For the text-containing cell, return its midpoint in (x, y) coordinate format. 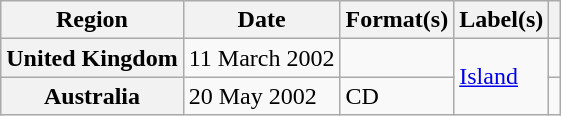
20 May 2002 (262, 96)
Date (262, 20)
Format(s) (397, 20)
Island (502, 77)
United Kingdom (92, 58)
11 March 2002 (262, 58)
Label(s) (502, 20)
Australia (92, 96)
CD (397, 96)
Region (92, 20)
